Identify which cell holds the provided text, then report its (x, y) central coordinate. 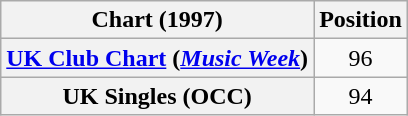
UK Singles (OCC) (158, 96)
Position (361, 20)
96 (361, 58)
UK Club Chart (Music Week) (158, 58)
Chart (1997) (158, 20)
94 (361, 96)
